Locate the cell with the specified text and output its [x, y] center coordinate. 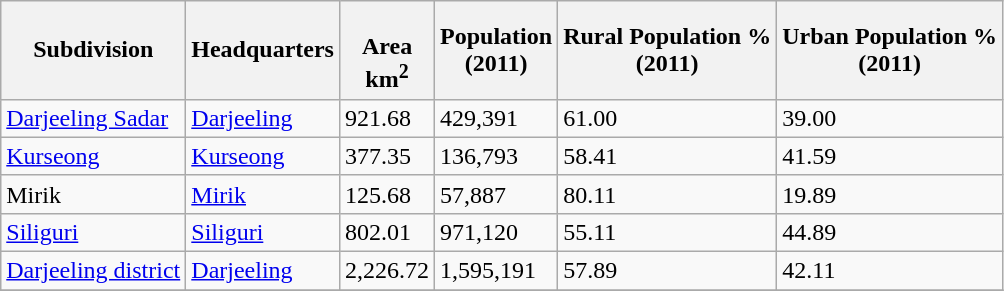
39.00 [890, 118]
Darjeeling Sadar [94, 118]
802.01 [386, 232]
2,226.72 [386, 271]
19.89 [890, 194]
55.11 [668, 232]
Areakm2 [386, 50]
921.68 [386, 118]
429,391 [496, 118]
Darjeeling district [94, 271]
Urban Population % (2011) [890, 50]
1,595,191 [496, 271]
58.41 [668, 156]
377.35 [386, 156]
Rural Population %(2011) [668, 50]
57,887 [496, 194]
41.59 [890, 156]
971,120 [496, 232]
42.11 [890, 271]
125.68 [386, 194]
Subdivision [94, 50]
44.89 [890, 232]
57.89 [668, 271]
80.11 [668, 194]
136,793 [496, 156]
61.00 [668, 118]
Headquarters [263, 50]
Population(2011) [496, 50]
